Output the [x, y] coordinate of the center of the cell containing the given text.  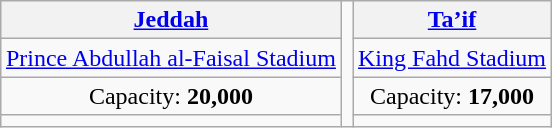
Ta’if [452, 20]
King Fahd Stadium [452, 58]
Capacity: 20,000 [170, 96]
Capacity: 17,000 [452, 96]
Prince Abdullah al-Faisal Stadium [170, 58]
Jeddah [170, 20]
